Detect which cell encompasses the target text, then output its [x, y] center coordinate. 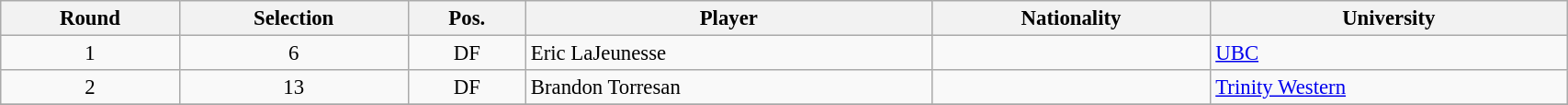
6 [294, 53]
UBC [1389, 53]
Player [728, 18]
Round [90, 18]
Brandon Torresan [728, 87]
13 [294, 87]
Nationality [1071, 18]
Selection [294, 18]
Trinity Western [1389, 87]
1 [90, 53]
Pos. [467, 18]
Eric LaJeunesse [728, 53]
2 [90, 87]
University [1389, 18]
